Detect which cell encompasses the target text, then output its [X, Y] center coordinate. 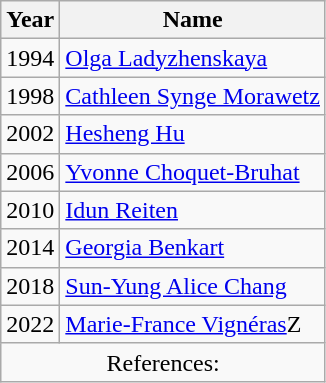
1998 [30, 96]
2006 [30, 172]
2018 [30, 286]
Olga Ladyzhenskaya [193, 58]
Cathleen Synge Morawetz [193, 96]
1994 [30, 58]
Name [193, 20]
Idun Reiten [193, 210]
2014 [30, 248]
Georgia Benkart [193, 248]
Hesheng Hu [193, 134]
References: [164, 362]
2022 [30, 324]
Marie-France VignérasZ [193, 324]
Yvonne Choquet-Bruhat [193, 172]
Sun-Yung Alice Chang [193, 286]
2002 [30, 134]
2010 [30, 210]
Year [30, 20]
